Capture the cell that displays the provided text and extract its [X, Y] central coordinate. 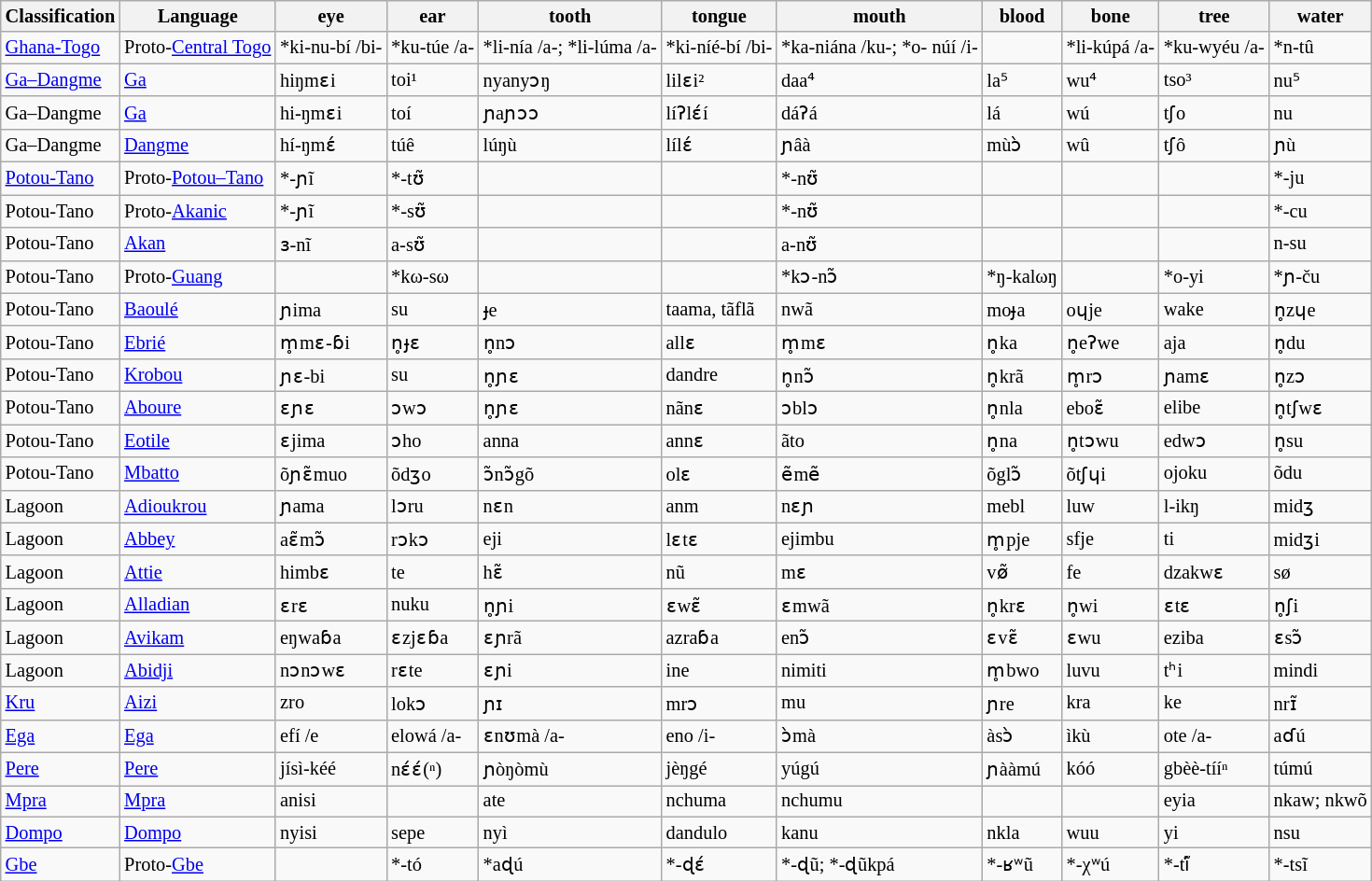
*-tĩ́ [1214, 864]
elowá /a- [433, 735]
ɲɪ [570, 704]
ɛɲrã [570, 636]
àsɔ̀ [1023, 735]
hɛ̃ [570, 571]
n̥na [1023, 440]
Aboure [198, 407]
n̥ka [1023, 342]
n̥ʃi [1321, 605]
ɛwɛ̃ [719, 605]
*ku-wyéu /a- [1214, 48]
nuku [433, 605]
*-ɖũ; *-ɖũkpá [879, 864]
moɟa [1023, 310]
*-tó [433, 864]
lilɛi² [719, 80]
ɲɛ-bi [330, 375]
nu⁵ [1321, 80]
*li-kúpá /a- [1111, 48]
lá [1023, 112]
kra [1111, 704]
aɗú [1321, 735]
midʒi [1321, 539]
ɲre [1023, 704]
Proto-Akanic [198, 211]
ɲaɲɔɔ [570, 112]
n̥krɛ [1023, 605]
mebl [1023, 506]
n̥zɔ [1321, 375]
tso³ [1214, 80]
kanu [879, 832]
líʔlɛ́í [719, 112]
ɛwu [1111, 636]
hi-ŋmɛi [330, 112]
wû [1111, 146]
n̥nɔ [570, 342]
tʃo [1214, 112]
rɛte [433, 670]
ɲâà [879, 146]
l-ikŋ [1214, 506]
eyia [1214, 801]
sepe [433, 832]
Proto-Central Togo [198, 48]
la⁵ [1023, 80]
zro [330, 704]
*-ju [1321, 177]
anna [570, 440]
*-tsĩ [1321, 864]
aɛ̃mɔ̃ [330, 539]
ɟe [570, 310]
m̥pje [1023, 539]
taama, tãflã [719, 310]
yi [1214, 832]
ɛzjɛɓa [433, 636]
a-nʊ̃ [879, 243]
ɔho [433, 440]
yúgú [879, 769]
ɲààmú [1023, 769]
Baoulé [198, 310]
mindi [1321, 670]
nɔnɔwɛ [330, 670]
lɔru [433, 506]
eji [570, 539]
eboɛ̃ [1111, 407]
Dangme [198, 146]
ɲima [330, 310]
wuu [1111, 832]
dandre [719, 375]
Avikam [198, 636]
ìkù [1111, 735]
n̥eʔwe [1111, 342]
eye [330, 16]
n̥krã [1023, 375]
hiŋmɛi [330, 80]
Alladian [198, 605]
Kru [60, 704]
rɔkɔ [433, 539]
wu⁴ [1111, 80]
Ghana-Togo [60, 48]
ote /a- [1214, 735]
nkla [1023, 832]
*-ɖɛ́ [719, 864]
allɛ [719, 342]
ɛɲi [570, 670]
*ki-níé-bí /bi- [719, 48]
ine [719, 670]
n̥nla [1023, 407]
Abbey [198, 539]
toí [433, 112]
õglɔ̃ [1023, 474]
mu [879, 704]
túê [433, 146]
efí /e [330, 735]
n̥ɲi [570, 605]
Akan [198, 243]
lokɔ [433, 704]
m̥rɔ [1111, 375]
annɛ [719, 440]
a-sʊ̃ [433, 243]
olɛ [719, 474]
nɛɲ [879, 506]
Adioukrou [198, 506]
n̥nɔ̃ [879, 375]
nwã [879, 310]
m̥bwo [1023, 670]
eŋwaɓa [330, 636]
*kω-sω [433, 276]
*n-tû [1321, 48]
tongue [719, 16]
nu [1321, 112]
ẽmẽ [879, 474]
n̥zɥe [1321, 310]
*kɔ-nɔ̃ [879, 276]
nyanyɔŋ [570, 80]
toi¹ [433, 80]
vø̃ [1023, 571]
ɛsɔ̃ [1321, 636]
Proto-Guang [198, 276]
lúŋù [570, 146]
Eotile [198, 440]
ɜ-nĩ [330, 243]
Proto-Gbe [198, 864]
*-sʊ̃ [433, 211]
n̥tʃwɛ [1321, 407]
*-tʊ̃ [433, 177]
*ɲ-ču [1321, 276]
water [1321, 16]
nchumu [879, 801]
te [433, 571]
Gbe [60, 864]
Attie [198, 571]
Proto-Potou–Tano [198, 177]
tʃô [1214, 146]
n-su [1321, 243]
*o-yi [1214, 276]
sø [1321, 571]
ear [433, 16]
nsu [1321, 832]
hí-ŋmɛ́ [330, 146]
fe [1111, 571]
nyisi [330, 832]
nyì [570, 832]
ɛmwã [879, 605]
mɛ [879, 571]
ojoku [1214, 474]
*-χʷú [1111, 864]
himbɛ [330, 571]
ɔ̀mà [879, 735]
ɛjima [330, 440]
ɛɲɛ [330, 407]
õdu [1321, 474]
dáʔá [879, 112]
Abidji [198, 670]
ɔwɔ [433, 407]
aja [1214, 342]
azraɓa [719, 636]
nãnɛ [719, 407]
*-cu [1321, 211]
wú [1111, 112]
Ebrié [198, 342]
õtʃɥi [1111, 474]
túmú [1321, 769]
bone [1111, 16]
nũ [719, 571]
edwɔ [1214, 440]
kóó [1111, 769]
m̥mɛ-ɓi [330, 342]
ɲòŋòmù [570, 769]
m̥mɛ [879, 342]
lɛtɛ [719, 539]
oɥje [1111, 310]
gbèè-tííⁿ [1214, 769]
Language [198, 16]
ɛnʊmà /a- [570, 735]
tree [1214, 16]
jèŋgé [719, 769]
luw [1111, 506]
ɔblɔ [879, 407]
Classification [60, 16]
nɛn [570, 506]
ejimbu [879, 539]
ɛtɛ [1214, 605]
Mbatto [198, 474]
ɲù [1321, 146]
*aɖú [570, 864]
enɔ̃ [879, 636]
mùɔ̀ [1023, 146]
õdʒo [433, 474]
ãto [879, 440]
ti [1214, 539]
dzakwɛ [1214, 571]
luvu [1111, 670]
Krobou [198, 375]
ɲamɛ [1214, 375]
nrɪ̃ [1321, 704]
ɛvɛ̃ [1023, 636]
midʒ [1321, 506]
*-ʁʷũ [1023, 864]
*li-nía /a-; *li-lúma /a- [570, 48]
n̥su [1321, 440]
blood [1023, 16]
ɛrɛ [330, 605]
mouth [879, 16]
nkaw; nkwõ [1321, 801]
n̥du [1321, 342]
nimiti [879, 670]
n̥ɟɛ [433, 342]
Aizi [198, 704]
sfje [1111, 539]
tooth [570, 16]
*ki-nu-bí /bi- [330, 48]
*ka-niána /ku-; *o- núí /i- [879, 48]
mrɔ [719, 704]
anm [719, 506]
wake [1214, 310]
elibe [1214, 407]
ate [570, 801]
eno /i- [719, 735]
*ŋ-kalωŋ [1023, 276]
tʰi [1214, 670]
ke [1214, 704]
eziba [1214, 636]
daa⁴ [879, 80]
*ku-túe /a- [433, 48]
ɲama [330, 506]
dandulo [719, 832]
n̥wi [1111, 605]
jísì-kéé [330, 769]
n̥tɔwu [1111, 440]
lílɛ́ [719, 146]
õɲɛ̃muo [330, 474]
anisi [330, 801]
ɔ̃nɔ̃gõ [570, 474]
nchuma [719, 801]
nɛ́ɛ́(ⁿ) [433, 769]
